Identify which cell holds the provided text, then report its (x, y) central coordinate. 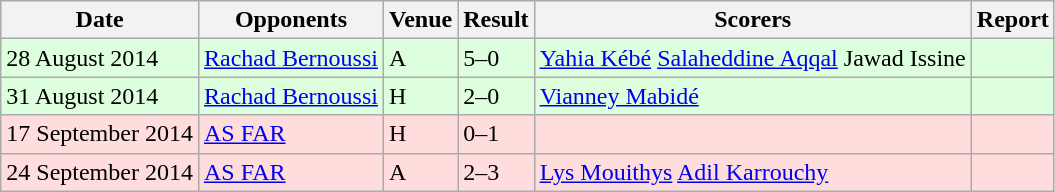
Report (1012, 20)
Opponents (290, 20)
31 August 2014 (100, 96)
Vianney Mabidé (752, 96)
Lys Mouithys Adil Karrouchy (752, 172)
Yahia Kébé Salaheddine Aqqal Jawad Issine (752, 58)
2–3 (496, 172)
Date (100, 20)
5–0 (496, 58)
Scorers (752, 20)
17 September 2014 (100, 134)
Result (496, 20)
24 September 2014 (100, 172)
0–1 (496, 134)
2–0 (496, 96)
Venue (420, 20)
28 August 2014 (100, 58)
